Pinpoint the cell where the given text exists, returning its [x, y] midpoint coordinate. 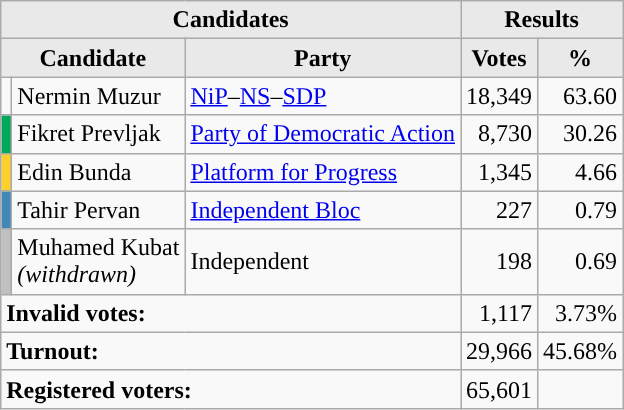
3.73% [580, 313]
Independent [323, 262]
30.26 [580, 134]
Invalid votes: [231, 313]
45.68% [580, 351]
Tahir Pervan [98, 210]
Candidates [231, 20]
Party of Democratic Action [323, 134]
Platform for Progress [323, 172]
0.79 [580, 210]
Independent Bloc [323, 210]
4.66 [580, 172]
18,349 [498, 96]
Candidate [93, 58]
Fikret Prevljak [98, 134]
Nermin Muzur [98, 96]
Registered voters: [231, 389]
0.69 [580, 262]
Results [541, 20]
8,730 [498, 134]
227 [498, 210]
1,117 [498, 313]
29,966 [498, 351]
Party [323, 58]
Muhamed Kubat (withdrawn) [98, 262]
65,601 [498, 389]
NiP–NS–SDP [323, 96]
63.60 [580, 96]
198 [498, 262]
Votes [498, 58]
Turnout: [231, 351]
1,345 [498, 172]
Edin Bunda [98, 172]
% [580, 58]
